Scan for the cell matching the given text and deliver its (x, y) coordinate at center. 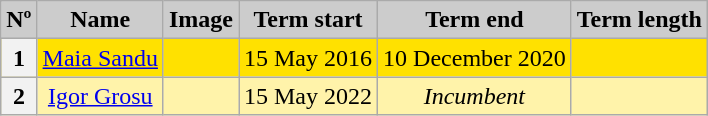
15 May 2016 (308, 58)
Image (200, 20)
2 (19, 96)
Nº (19, 20)
Term end (475, 20)
Igor Grosu (100, 96)
1 (19, 58)
Maia Sandu (100, 58)
Term start (308, 20)
Term length (639, 20)
Name (100, 20)
15 May 2022 (308, 96)
10 December 2020 (475, 58)
Incumbent (475, 96)
